Search for the cell housing the specified text and yield its (X, Y) center coordinate. 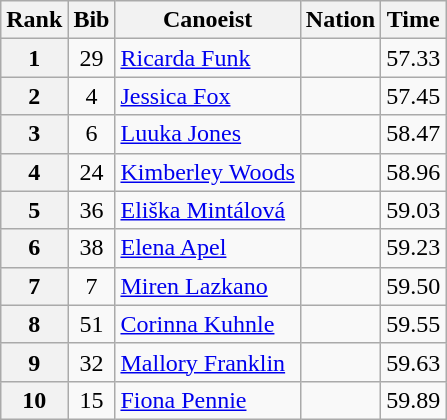
57.45 (414, 96)
24 (92, 172)
32 (92, 362)
Rank (34, 20)
Ricarda Funk (208, 58)
59.55 (414, 324)
10 (34, 400)
Corinna Kuhnle (208, 324)
Jessica Fox (208, 96)
3 (34, 134)
Kimberley Woods (208, 172)
59.89 (414, 400)
38 (92, 248)
Bib (92, 20)
58.96 (414, 172)
15 (92, 400)
1 (34, 58)
Nation (340, 20)
36 (92, 210)
Miren Lazkano (208, 286)
59.03 (414, 210)
Mallory Franklin (208, 362)
51 (92, 324)
Time (414, 20)
59.50 (414, 286)
29 (92, 58)
8 (34, 324)
Fiona Pennie (208, 400)
9 (34, 362)
2 (34, 96)
57.33 (414, 58)
Canoeist (208, 20)
58.47 (414, 134)
Elena Apel (208, 248)
Eliška Mintálová (208, 210)
59.23 (414, 248)
59.63 (414, 362)
5 (34, 210)
Luuka Jones (208, 134)
